Find where the given text appears and provide that cell's center as [X, Y] coordinate. 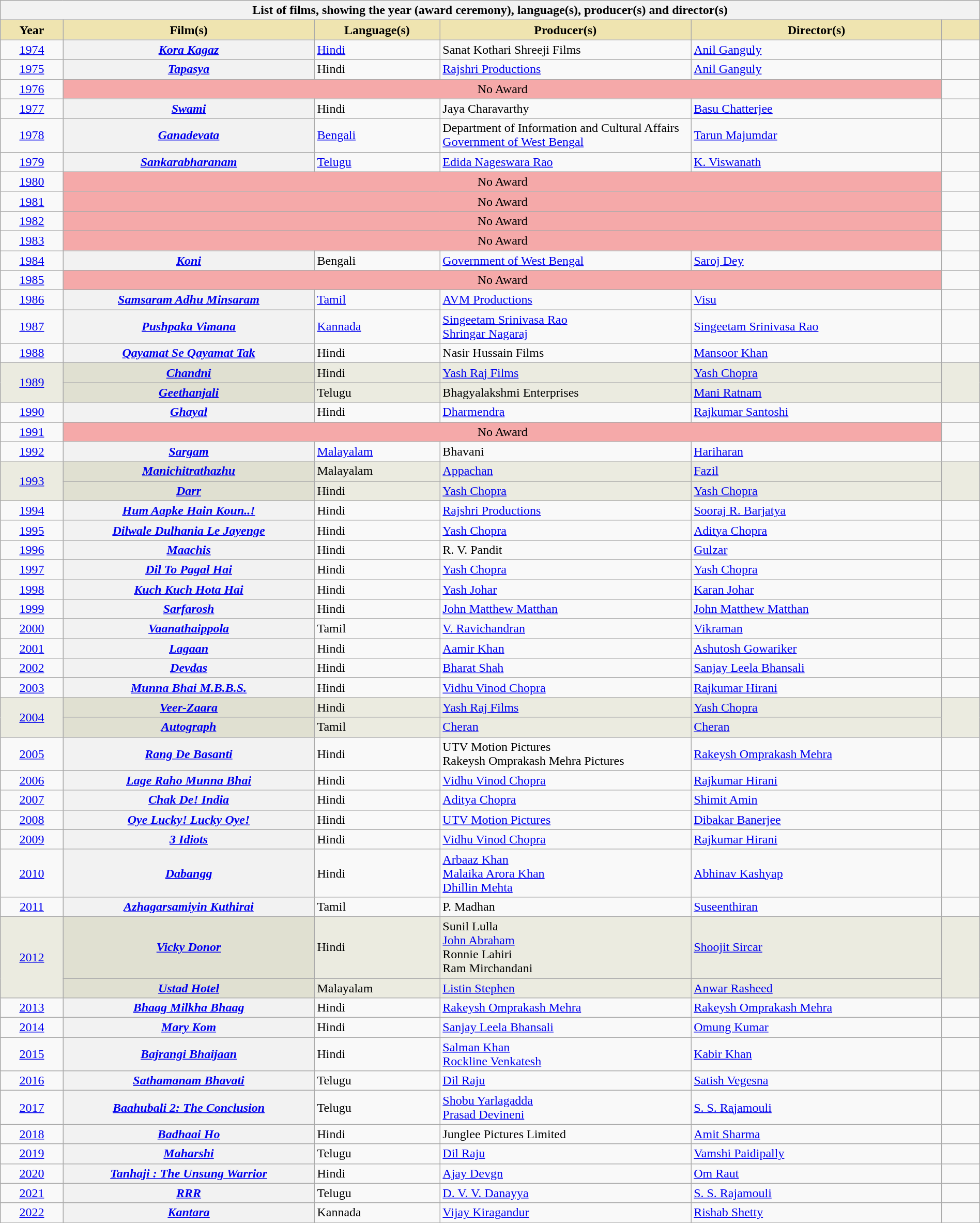
1975 [32, 69]
Lage Raho Munna Bhai [189, 780]
Sunil LullaJohn AbrahamRonnie LahiriRam Mirchandani [565, 947]
Bajrangi Bhaijaan [189, 1054]
Oye Lucky! Lucky Oye! [189, 820]
V. Ravichandran [565, 629]
Om Raut [817, 1173]
Ajay Devgn [565, 1173]
Listin Stephen [565, 988]
Ashutosh Gowariker [817, 648]
2020 [32, 1173]
Devdas [189, 668]
Salman KhanRockline Venkatesh [565, 1054]
Singeetam Srinivasa RaoShringar Nagaraj [565, 327]
1994 [32, 510]
2022 [32, 1213]
Ganadevata [189, 135]
1998 [32, 589]
1977 [32, 109]
1987 [32, 327]
Edida Nageswara Rao [565, 162]
2009 [32, 839]
1976 [32, 89]
Aamir Khan [565, 648]
Mansoor Khan [817, 353]
Bhagyalakshmi Enterprises [565, 392]
2010 [32, 873]
Director(s) [817, 30]
1974 [32, 50]
2000 [32, 629]
1980 [32, 182]
2001 [32, 648]
Qayamat Se Qayamat Tak [189, 353]
AVM Productions [565, 300]
Abhinav Kashyap [817, 873]
Darr [189, 491]
Lagaan [189, 648]
1988 [32, 353]
1992 [32, 451]
Veer-Zaara [189, 707]
Chak De! India [189, 800]
D. V. V. Danayya [565, 1193]
2002 [32, 668]
Hariharan [817, 451]
Junglee Pictures Limited [565, 1134]
2019 [32, 1154]
Munna Bhai M.B.B.S. [189, 688]
Bhavani [565, 451]
Gulzar [817, 550]
Mani Ratnam [817, 392]
Pushpaka Vimana [189, 327]
2008 [32, 820]
1981 [32, 201]
Mary Kom [189, 1028]
Shobu YarlagaddaPrasad Devineni [565, 1108]
Karan Johar [817, 589]
1985 [32, 280]
Tanhaji : The Unsung Warrior [189, 1173]
UTV Motion Pictures [565, 820]
Basu Chatterjee [817, 109]
Tapasya [189, 69]
Amit Sharma [817, 1134]
Sooraj R. Barjatya [817, 510]
1995 [32, 530]
2013 [32, 1008]
Sargam [189, 451]
Sarfarosh [189, 609]
Sathamanam Bhavati [189, 1081]
Year [32, 30]
2015 [32, 1054]
2016 [32, 1081]
List of films, showing the year (award ceremony), language(s), producer(s) and director(s) [490, 10]
2012 [32, 957]
2018 [32, 1134]
Rishab Shetty [817, 1213]
Badhaai Ho [189, 1134]
1979 [32, 162]
Department of Information and Cultural AffairsGovernment of West Bengal [565, 135]
Kora Kagaz [189, 50]
Koni [189, 260]
Anwar Rasheed [817, 988]
2017 [32, 1108]
1993 [32, 481]
2011 [32, 907]
2021 [32, 1193]
Autograph [189, 727]
2005 [32, 754]
Vamshi Paidipally [817, 1154]
1999 [32, 609]
1986 [32, 300]
1996 [32, 550]
Nasir Hussain Films [565, 353]
Dharmendra [565, 412]
2014 [32, 1028]
Yash Johar [565, 589]
Rajkumar Santoshi [817, 412]
2006 [32, 780]
Producer(s) [565, 30]
Samsaram Adhu Minsaram [189, 300]
Maachis [189, 550]
Appachan [565, 471]
Saroj Dey [817, 260]
1991 [32, 432]
1983 [32, 240]
Film(s) [189, 30]
Geethanjali [189, 392]
Hum Aapke Hain Koun..! [189, 510]
Ghayal [189, 412]
Government of West Bengal [565, 260]
Ustad Hotel [189, 988]
Kantara [189, 1213]
1990 [32, 412]
R. V. Pandit [565, 550]
Sankarabharanam [189, 162]
Dabangg [189, 873]
Suseenthiran [817, 907]
Jaya Charavarthy [565, 109]
Dibakar Banerjee [817, 820]
Vaanathaippola [189, 629]
Kuch Kuch Hota Hai [189, 589]
P. Madhan [565, 907]
1984 [32, 260]
Visu [817, 300]
Bhaag Milkha Bhaag [189, 1008]
Kabir Khan [817, 1054]
1997 [32, 569]
Arbaaz KhanMalaika Arora KhanDhillin Mehta [565, 873]
Shimit Amin [817, 800]
Bharat Shah [565, 668]
Baahubali 2: The Conclusion [189, 1108]
Shoojit Sircar [817, 947]
2003 [32, 688]
Fazil [817, 471]
K. Viswanath [817, 162]
Vijay Kiragandur [565, 1213]
2004 [32, 717]
Rang De Basanti [189, 754]
3 Idiots [189, 839]
Dil To Pagal Hai [189, 569]
Satish Vegesna [817, 1081]
Tarun Majumdar [817, 135]
Omung Kumar [817, 1028]
1982 [32, 221]
Language(s) [377, 30]
Sanat Kothari Shreeji Films [565, 50]
2007 [32, 800]
Swami [189, 109]
Vicky Donor [189, 947]
Vikraman [817, 629]
Azhagarsamiyin Kuthirai [189, 907]
1989 [32, 383]
Chandni [189, 373]
Singeetam Srinivasa Rao [817, 327]
Manichitrathazhu [189, 471]
1978 [32, 135]
UTV Motion PicturesRakeysh Omprakash Mehra Pictures [565, 754]
Maharshi [189, 1154]
RRR [189, 1193]
Dilwale Dulhania Le Jayenge [189, 530]
